Output the (X, Y) coordinate of the center of the cell containing the given text.  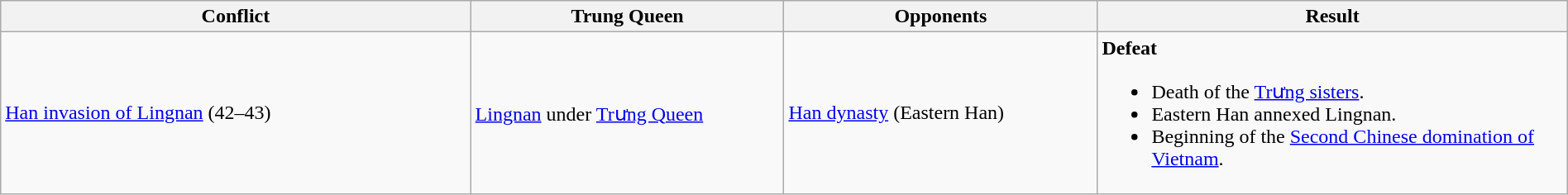
Trung Queen (627, 17)
Han dynasty (Eastern Han) (941, 113)
Opponents (941, 17)
Result (1332, 17)
Conflict (236, 17)
Lingnan under Trưng Queen (627, 113)
Han invasion of Lingnan (42–43) (236, 113)
DefeatDeath of the Trưng sisters.Eastern Han annexed Lingnan.Beginning of the Second Chinese domination of Vietnam. (1332, 113)
